From the cell containing the given text, extract its center point as (X, Y) coordinate. 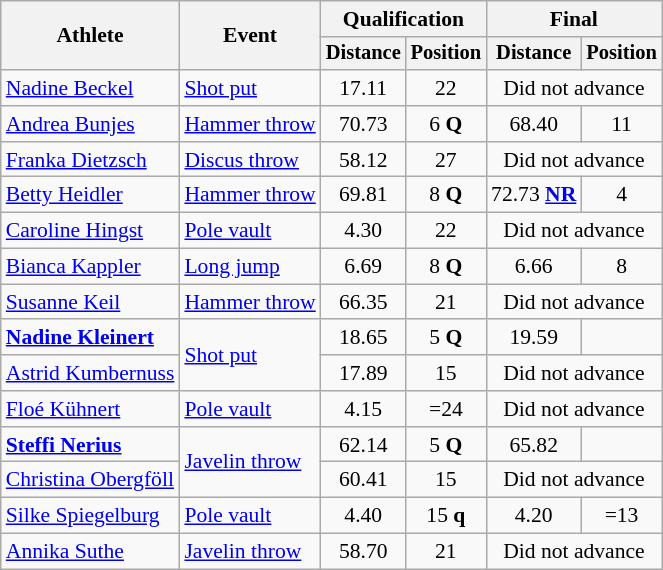
4.20 (534, 516)
4.40 (364, 516)
11 (621, 124)
62.14 (364, 445)
Nadine Beckel (90, 88)
58.12 (364, 160)
Event (250, 36)
17.11 (364, 88)
Qualification (404, 19)
6 Q (446, 124)
18.65 (364, 338)
4.15 (364, 409)
Floé Kühnert (90, 409)
4 (621, 195)
Astrid Kumbernuss (90, 373)
58.70 (364, 552)
Betty Heidler (90, 195)
Franka Dietzsch (90, 160)
Andrea Bunjes (90, 124)
6.66 (534, 267)
Annika Suthe (90, 552)
Steffi Nerius (90, 445)
6.69 (364, 267)
15 q (446, 516)
Silke Spiegelburg (90, 516)
Long jump (250, 267)
65.82 (534, 445)
Christina Obergföll (90, 480)
=24 (446, 409)
Caroline Hingst (90, 231)
66.35 (364, 302)
68.40 (534, 124)
=13 (621, 516)
17.89 (364, 373)
Athlete (90, 36)
4.30 (364, 231)
72.73 NR (534, 195)
Susanne Keil (90, 302)
8 (621, 267)
Bianca Kappler (90, 267)
60.41 (364, 480)
69.81 (364, 195)
19.59 (534, 338)
Discus throw (250, 160)
70.73 (364, 124)
Nadine Kleinert (90, 338)
Final (574, 19)
27 (446, 160)
